Determine the (x, y) coordinate at the center of the cell enclosing the given text.  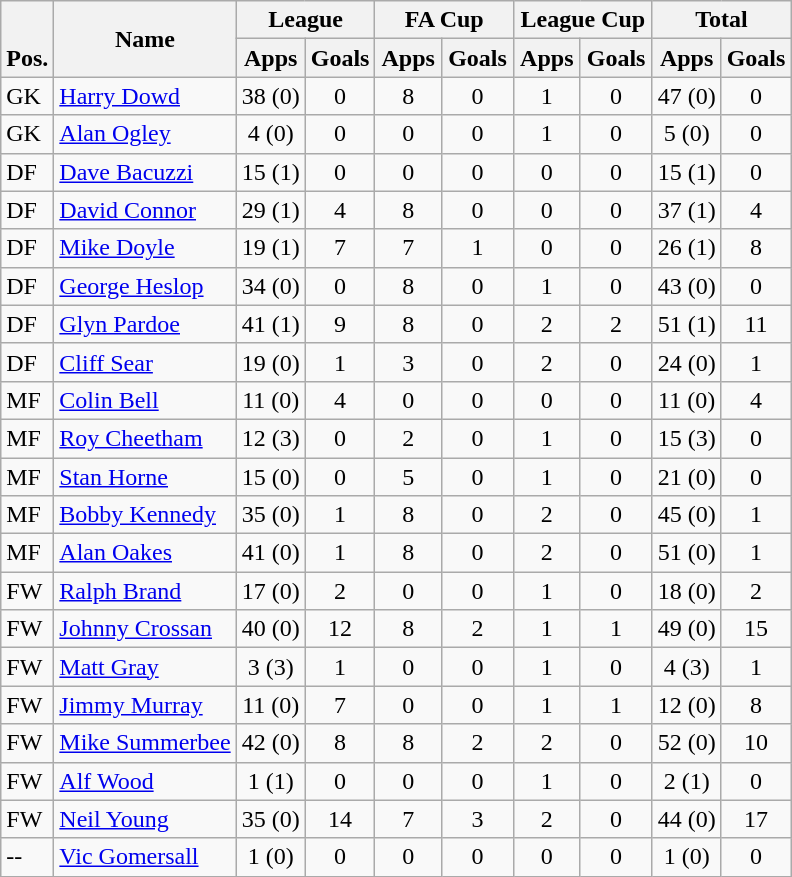
Alan Oakes (145, 553)
17 (0) (270, 591)
52 (0) (686, 743)
-- (28, 857)
Bobby Kennedy (145, 515)
29 (1) (270, 210)
Total (722, 20)
FA Cup (444, 20)
Mike Summerbee (145, 743)
Dave Bacuzzi (145, 172)
Mike Doyle (145, 248)
Vic Gomersall (145, 857)
Cliff Sear (145, 362)
17 (756, 819)
41 (0) (270, 553)
Alan Ogley (145, 134)
9 (340, 324)
Johnny Crossan (145, 629)
26 (1) (686, 248)
2 (1) (686, 781)
League (306, 20)
Name (145, 39)
15 (0) (270, 477)
Glyn Pardoe (145, 324)
Matt Gray (145, 667)
45 (0) (686, 515)
14 (340, 819)
Harry Dowd (145, 96)
12 (0) (686, 705)
5 (408, 477)
19 (0) (270, 362)
League Cup (584, 20)
Jimmy Murray (145, 705)
42 (0) (270, 743)
41 (1) (270, 324)
24 (0) (686, 362)
49 (0) (686, 629)
David Connor (145, 210)
11 (756, 324)
Stan Horne (145, 477)
1 (1) (270, 781)
Ralph Brand (145, 591)
37 (1) (686, 210)
18 (0) (686, 591)
43 (0) (686, 286)
44 (0) (686, 819)
51 (0) (686, 553)
15 (3) (686, 438)
4 (0) (270, 134)
Pos. (28, 39)
19 (1) (270, 248)
10 (756, 743)
12 (3) (270, 438)
George Heslop (145, 286)
Alf Wood (145, 781)
4 (3) (686, 667)
21 (0) (686, 477)
5 (0) (686, 134)
47 (0) (686, 96)
Neil Young (145, 819)
Roy Cheetham (145, 438)
3 (3) (270, 667)
51 (1) (686, 324)
12 (340, 629)
40 (0) (270, 629)
15 (756, 629)
Colin Bell (145, 400)
38 (0) (270, 96)
34 (0) (270, 286)
